Pinpoint the cell where the given text exists, returning its (X, Y) midpoint coordinate. 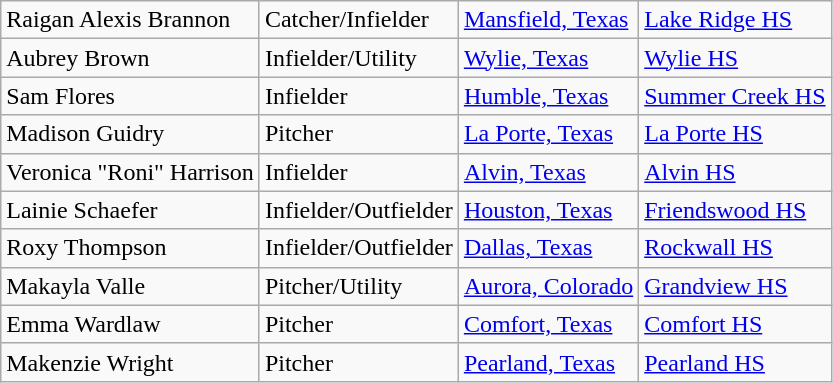
Lainie Schaefer (130, 210)
Rockwall HS (735, 248)
Friendswood HS (735, 210)
Roxy Thompson (130, 248)
Mansfield, Texas (548, 20)
Madison Guidry (130, 134)
Alvin, Texas (548, 172)
Pearland, Texas (548, 362)
Lake Ridge HS (735, 20)
Comfort HS (735, 324)
Makenzie Wright (130, 362)
Pitcher/Utility (358, 286)
Aurora, Colorado (548, 286)
Pearland HS (735, 362)
Grandview HS (735, 286)
Emma Wardlaw (130, 324)
La Porte, Texas (548, 134)
Alvin HS (735, 172)
Houston, Texas (548, 210)
Summer Creek HS (735, 96)
Catcher/Infielder (358, 20)
Sam Flores (130, 96)
Wylie, Texas (548, 58)
Infielder/Utility (358, 58)
Veronica "Roni" Harrison (130, 172)
Comfort, Texas (548, 324)
Raigan Alexis Brannon (130, 20)
Dallas, Texas (548, 248)
Aubrey Brown (130, 58)
Makayla Valle (130, 286)
Humble, Texas (548, 96)
Wylie HS (735, 58)
La Porte HS (735, 134)
